Extract the (x, y) coordinate from the center of the cell holding the provided text.  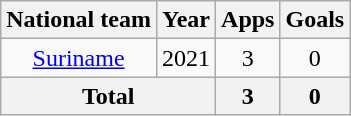
National team (79, 20)
Year (186, 20)
Apps (248, 20)
Goals (315, 20)
2021 (186, 58)
Total (108, 96)
Suriname (79, 58)
